Extract the (X, Y) coordinate from the center of the cell holding the provided text.  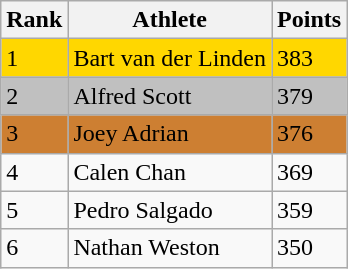
Nathan Weston (170, 248)
359 (310, 210)
369 (310, 172)
Alfred Scott (170, 96)
Bart van der Linden (170, 58)
379 (310, 96)
5 (34, 210)
383 (310, 58)
Points (310, 20)
Pedro Salgado (170, 210)
2 (34, 96)
Athlete (170, 20)
350 (310, 248)
3 (34, 134)
Calen Chan (170, 172)
6 (34, 248)
Rank (34, 20)
376 (310, 134)
1 (34, 58)
4 (34, 172)
Joey Adrian (170, 134)
